Detect which cell encompasses the target text, then output its [x, y] center coordinate. 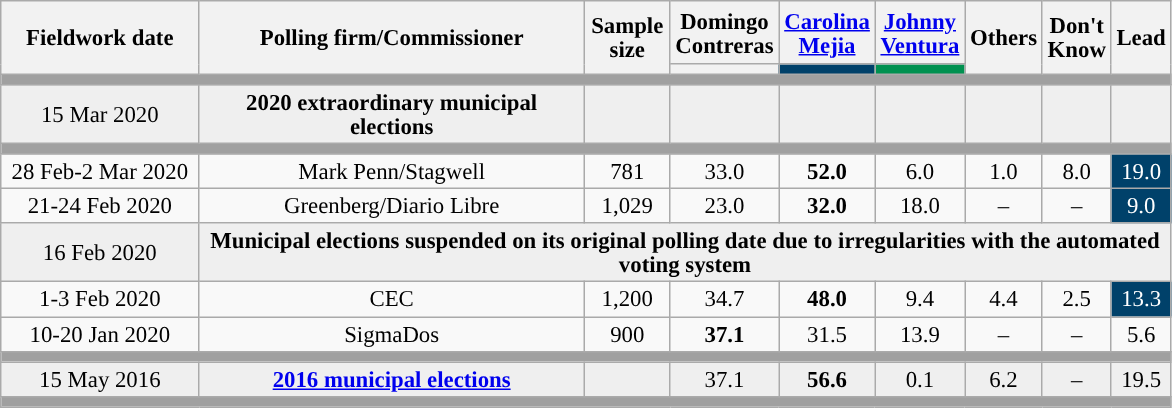
2.5 [1076, 300]
19.0 [1141, 172]
Don't Know [1076, 38]
8.0 [1076, 172]
4.4 [1004, 300]
2016 municipal elections [392, 380]
19.5 [1141, 380]
48.0 [827, 300]
28 Feb-2 Mar 2020 [100, 172]
9.4 [920, 300]
781 [627, 172]
Fieldwork date [100, 38]
1,200 [627, 300]
Lead [1141, 38]
52.0 [827, 172]
Mark Penn/Stagwell [392, 172]
2020 extraordinary municipal elections [392, 114]
1.0 [1004, 172]
21-24 Feb 2020 [100, 206]
13.3 [1141, 300]
16 Feb 2020 [100, 254]
6.0 [920, 172]
Others [1004, 38]
9.0 [1141, 206]
33.0 [724, 172]
56.6 [827, 380]
31.5 [827, 334]
10-20 Jan 2020 [100, 334]
6.2 [1004, 380]
13.9 [920, 334]
1-3 Feb 2020 [100, 300]
Municipal elections suspended on its original polling date due to irregularities with the automated voting system [685, 254]
15 May 2016 [100, 380]
5.6 [1141, 334]
15 Mar 2020 [100, 114]
Domingo Contreras [724, 32]
34.7 [724, 300]
900 [627, 334]
23.0 [724, 206]
CEC [392, 300]
Polling firm/Commissioner [392, 38]
Greenberg/Diario Libre [392, 206]
0.1 [920, 380]
Johnny Ventura [920, 32]
32.0 [827, 206]
18.0 [920, 206]
1,029 [627, 206]
SigmaDos [392, 334]
Carolina Mejia [827, 32]
Sample size [627, 38]
